Pinpoint the cell where the given text exists, returning its [x, y] midpoint coordinate. 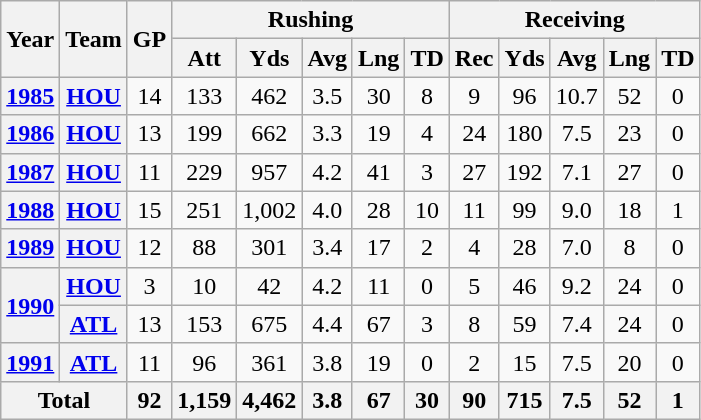
12 [149, 248]
957 [270, 172]
462 [270, 96]
9.2 [576, 286]
1,002 [270, 210]
18 [629, 210]
10.7 [576, 96]
90 [474, 400]
99 [524, 210]
17 [378, 248]
3.5 [328, 96]
9.0 [576, 210]
7.0 [576, 248]
23 [629, 134]
153 [204, 324]
4.4 [328, 324]
1,159 [204, 400]
7.1 [576, 172]
14 [149, 96]
1990 [30, 305]
1991 [30, 362]
1985 [30, 96]
251 [204, 210]
4,462 [270, 400]
59 [524, 324]
GP [149, 39]
662 [270, 134]
133 [204, 96]
180 [524, 134]
715 [524, 400]
Total [64, 400]
3.4 [328, 248]
5 [474, 286]
92 [149, 400]
192 [524, 172]
1988 [30, 210]
88 [204, 248]
229 [204, 172]
361 [270, 362]
1986 [30, 134]
20 [629, 362]
Receiving [574, 20]
675 [270, 324]
42 [270, 286]
7.4 [576, 324]
Rec [474, 58]
Team [94, 39]
3.3 [328, 134]
Att [204, 58]
41 [378, 172]
4.0 [328, 210]
199 [204, 134]
1989 [30, 248]
1987 [30, 172]
Year [30, 39]
46 [524, 286]
Rushing [311, 20]
9 [474, 96]
301 [270, 248]
